From the cell containing the given text, extract its center point as [x, y] coordinate. 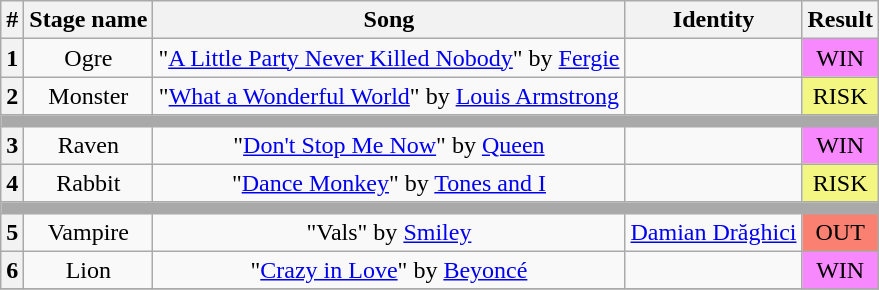
Damian Drăghici [714, 232]
4 [12, 183]
2 [12, 96]
"A Little Party Never Killed Nobody" by Fergie [389, 58]
3 [12, 145]
Raven [88, 145]
"What a Wonderful World" by Louis Armstrong [389, 96]
Identity [714, 20]
Lion [88, 270]
Song [389, 20]
OUT [840, 232]
6 [12, 270]
Result [840, 20]
"Dance Monkey" by Tones and I [389, 183]
"Vals" by Smiley [389, 232]
Stage name [88, 20]
# [12, 20]
1 [12, 58]
Ogre [88, 58]
5 [12, 232]
Vampire [88, 232]
"Don't Stop Me Now" by Queen [389, 145]
"Crazy in Love" by Beyoncé [389, 270]
Rabbit [88, 183]
Monster [88, 96]
